Search for the cell housing the specified text and yield its [x, y] center coordinate. 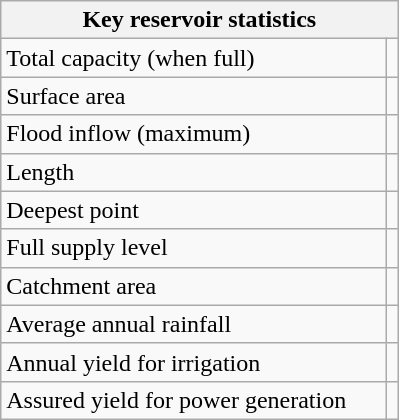
Full supply level [194, 248]
Deepest point [194, 210]
Key reservoir statistics [200, 20]
Flood inflow (maximum) [194, 134]
Average annual rainfall [194, 324]
Assured yield for power generation [194, 400]
Length [194, 172]
Annual yield for irrigation [194, 362]
Total capacity (when full) [194, 58]
Catchment area [194, 286]
Surface area [194, 96]
